Pinpoint the cell where the given text exists, returning its [X, Y] midpoint coordinate. 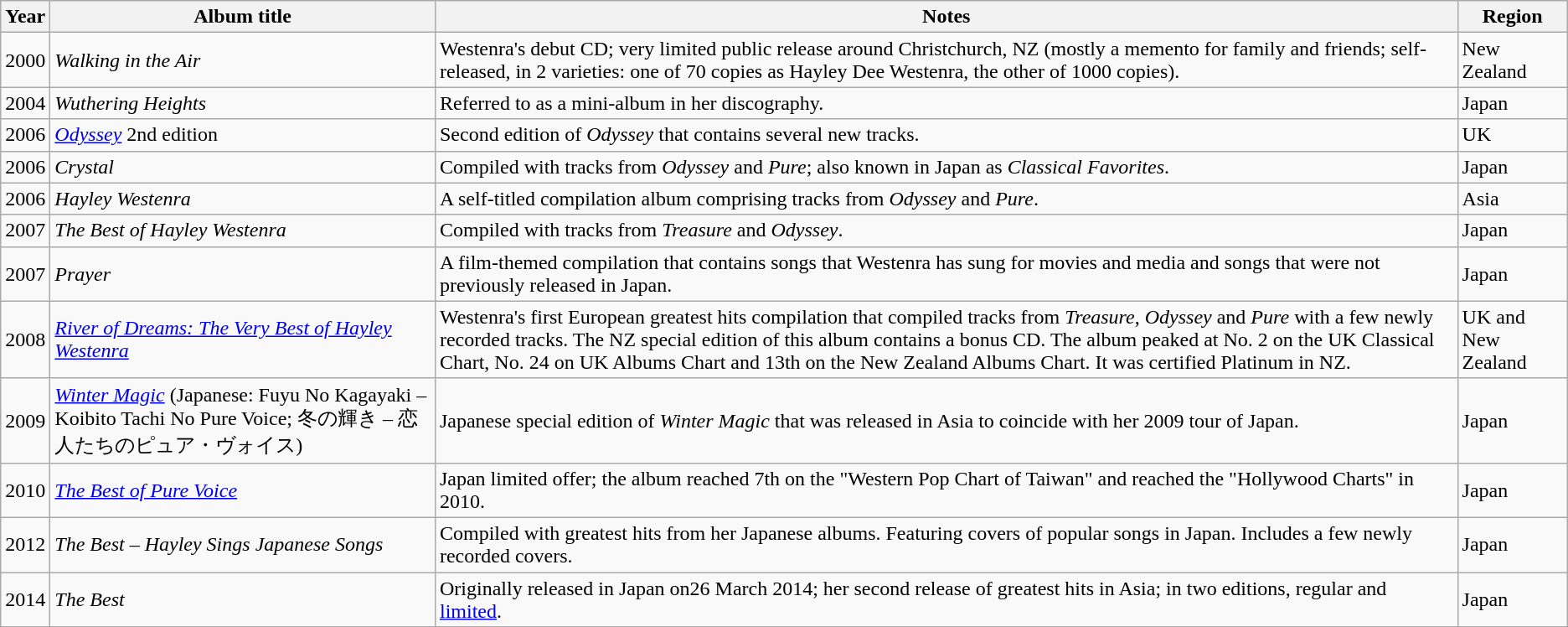
The Best of Hayley Westenra [243, 231]
UK and New Zealand [1513, 339]
UK [1513, 135]
Compiled with tracks from Odyssey and Pure; also known in Japan as Classical Favorites. [946, 167]
Japan limited offer; the album reached 7th on the "Western Pop Chart of Taiwan" and reached the "Hollywood Charts" in 2010. [946, 490]
Winter Magic (Japanese: Fuyu No Kagayaki – Koibito Tachi No Pure Voice; 冬の輝き – 恋人たちのピュア・ヴォイス) [243, 421]
River of Dreams: The Very Best of Hayley Westenra [243, 339]
A self-titled compilation album comprising tracks from Odyssey and Pure. [946, 199]
New Zealand [1513, 60]
2008 [25, 339]
The Best of Pure Voice [243, 490]
Compiled with greatest hits from her Japanese albums. Featuring covers of popular songs in Japan. Includes a few newly recorded covers. [946, 545]
2009 [25, 421]
Second edition of Odyssey that contains several new tracks. [946, 135]
Japanese special edition of Winter Magic that was released in Asia to coincide with her 2009 tour of Japan. [946, 421]
Album title [243, 17]
Compiled with tracks from Treasure and Odyssey. [946, 231]
Asia [1513, 199]
Walking in the Air [243, 60]
2000 [25, 60]
Notes [946, 17]
Year [25, 17]
Crystal [243, 167]
The Best – Hayley Sings Japanese Songs [243, 545]
Referred to as a mini-album in her discography. [946, 103]
A film-themed compilation that contains songs that Westenra has sung for movies and media and songs that were not previously released in Japan. [946, 273]
Originally released in Japan on26 March 2014; her second release of greatest hits in Asia; in two editions, regular and limited. [946, 598]
2012 [25, 545]
The Best [243, 598]
Wuthering Heights [243, 103]
Prayer [243, 273]
2004 [25, 103]
Hayley Westenra [243, 199]
Region [1513, 17]
2014 [25, 598]
Odyssey 2nd edition [243, 135]
2010 [25, 490]
